Extract the (X, Y) coordinate from the center of the cell holding the provided text.  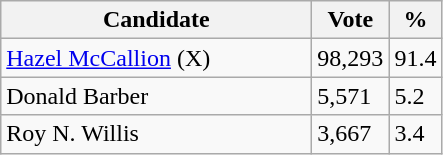
5,571 (350, 96)
% (416, 20)
Candidate (156, 20)
91.4 (416, 58)
3.4 (416, 134)
3,667 (350, 134)
Roy N. Willis (156, 134)
5.2 (416, 96)
Hazel McCallion (X) (156, 58)
Donald Barber (156, 96)
98,293 (350, 58)
Vote (350, 20)
